Search for the cell housing the specified text and yield its (X, Y) center coordinate. 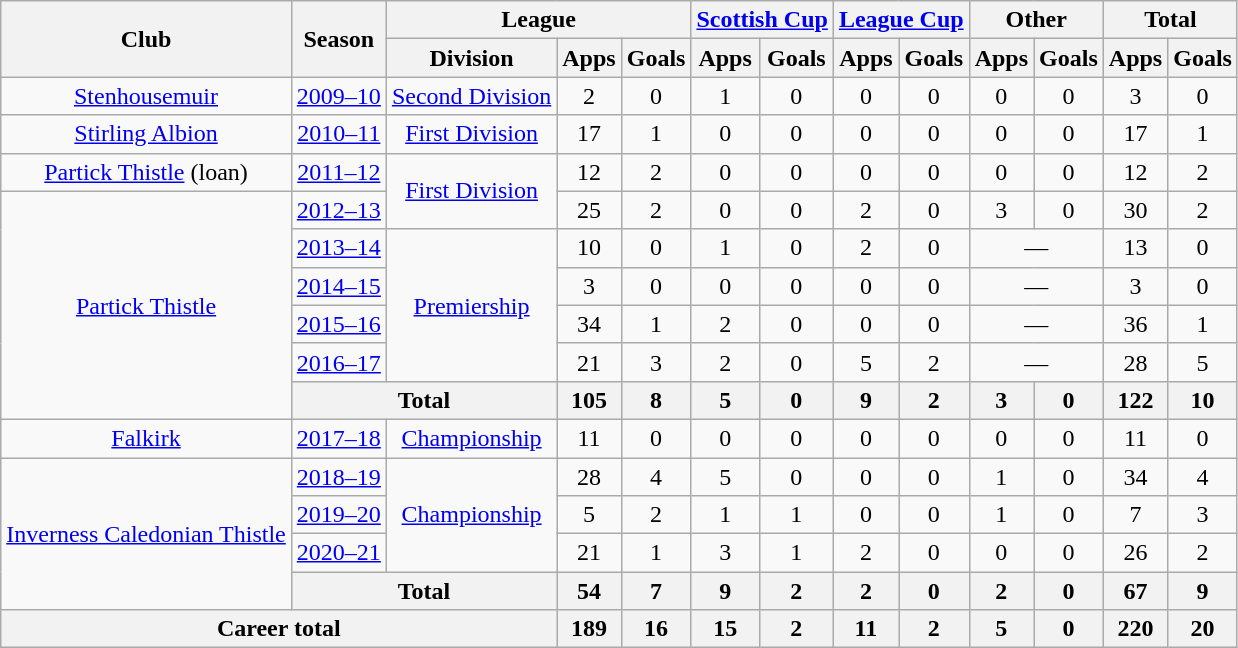
36 (1135, 324)
Inverness Caledonian Thistle (146, 534)
26 (1135, 553)
54 (589, 591)
2009–10 (338, 96)
2019–20 (338, 515)
2015–16 (338, 324)
2011–12 (338, 172)
105 (589, 400)
Career total (279, 629)
16 (656, 629)
League (538, 20)
2017–18 (338, 438)
Falkirk (146, 438)
220 (1135, 629)
Premiership (471, 305)
2013–14 (338, 248)
Partick Thistle (loan) (146, 172)
2018–19 (338, 477)
189 (589, 629)
2016–17 (338, 362)
League Cup (901, 20)
Scottish Cup (762, 20)
67 (1135, 591)
Stirling Albion (146, 134)
122 (1135, 400)
Season (338, 39)
2014–15 (338, 286)
Second Division (471, 96)
Other (1036, 20)
Stenhousemuir (146, 96)
20 (1203, 629)
2020–21 (338, 553)
8 (656, 400)
25 (589, 210)
2012–13 (338, 210)
13 (1135, 248)
30 (1135, 210)
Division (471, 58)
15 (725, 629)
2010–11 (338, 134)
Partick Thistle (146, 305)
Club (146, 39)
